From the cell containing the given text, extract its center point as [X, Y] coordinate. 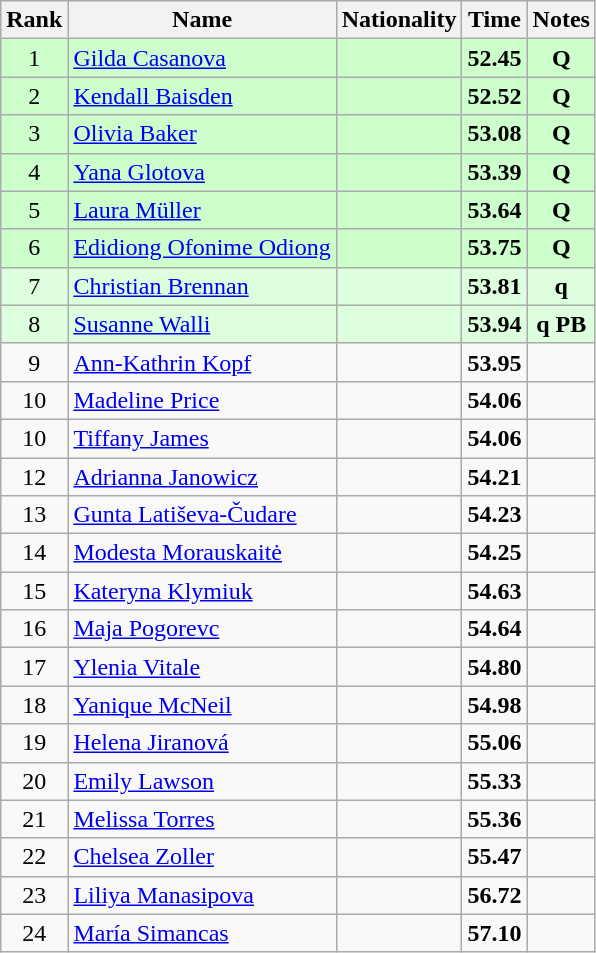
Modesta Morauskaitė [202, 553]
53.64 [494, 210]
54.80 [494, 667]
54.23 [494, 515]
54.98 [494, 705]
q [561, 286]
53.75 [494, 248]
17 [34, 667]
53.39 [494, 172]
54.21 [494, 477]
Melissa Torres [202, 819]
55.47 [494, 857]
53.81 [494, 286]
Notes [561, 20]
55.06 [494, 743]
13 [34, 515]
9 [34, 362]
16 [34, 629]
Maja Pogorevc [202, 629]
56.72 [494, 895]
Chelsea Zoller [202, 857]
54.64 [494, 629]
Gunta Latiševa-Čudare [202, 515]
Christian Brennan [202, 286]
Yana Glotova [202, 172]
Kendall Baisden [202, 96]
Gilda Casanova [202, 58]
57.10 [494, 933]
24 [34, 933]
2 [34, 96]
8 [34, 324]
Ann-Kathrin Kopf [202, 362]
Ylenia Vitale [202, 667]
55.36 [494, 819]
53.08 [494, 134]
15 [34, 591]
14 [34, 553]
12 [34, 477]
Madeline Price [202, 400]
23 [34, 895]
Name [202, 20]
Adrianna Janowicz [202, 477]
Liliya Manasipova [202, 895]
Time [494, 20]
52.45 [494, 58]
5 [34, 210]
Olivia Baker [202, 134]
22 [34, 857]
q PB [561, 324]
Emily Lawson [202, 781]
Edidiong Ofonime Odiong [202, 248]
3 [34, 134]
7 [34, 286]
21 [34, 819]
52.52 [494, 96]
Tiffany James [202, 438]
53.94 [494, 324]
53.95 [494, 362]
Susanne Walli [202, 324]
54.25 [494, 553]
Rank [34, 20]
Nationality [399, 20]
18 [34, 705]
Laura Müller [202, 210]
6 [34, 248]
54.63 [494, 591]
1 [34, 58]
19 [34, 743]
Helena Jiranová [202, 743]
Kateryna Klymiuk [202, 591]
55.33 [494, 781]
4 [34, 172]
María Simancas [202, 933]
20 [34, 781]
Yanique McNeil [202, 705]
